Find where the given text appears and provide that cell's center as (x, y) coordinate. 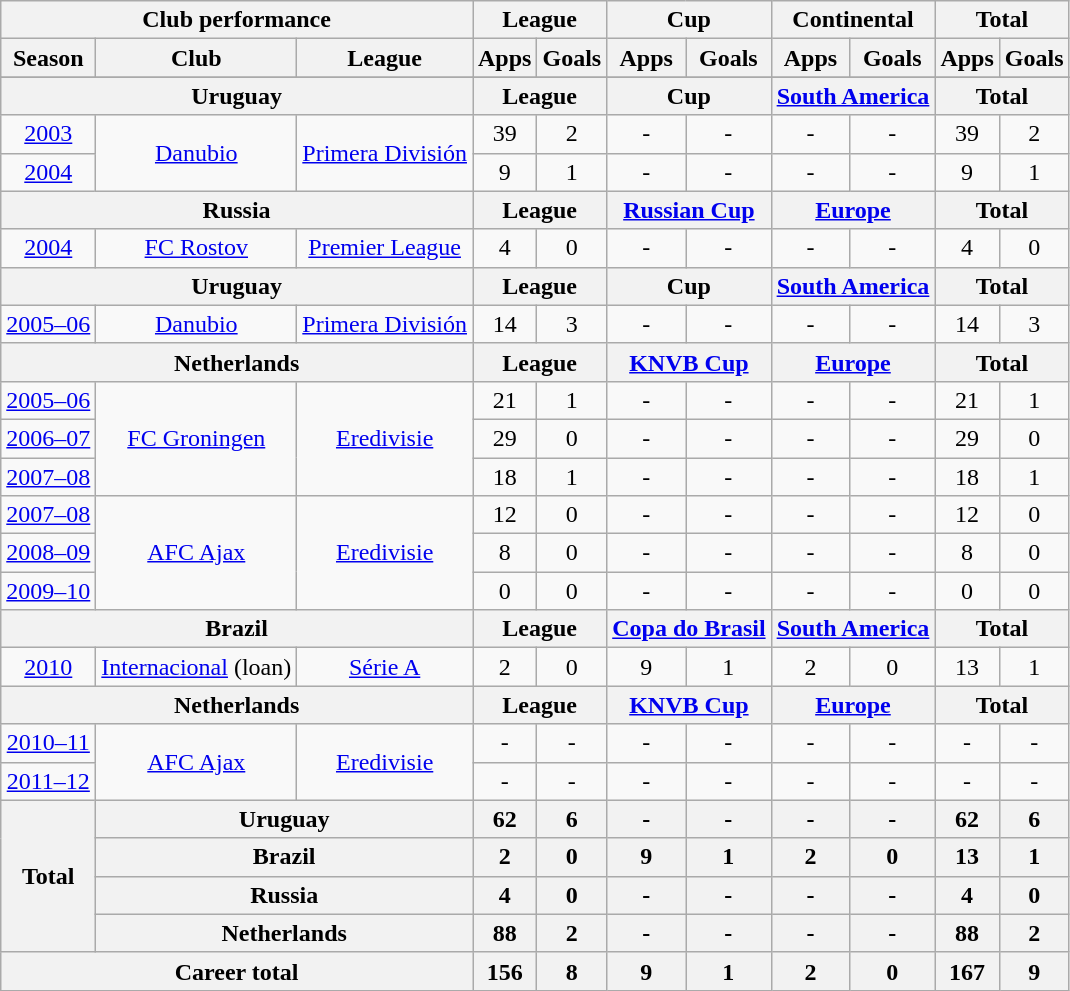
2010 (48, 667)
2008–09 (48, 553)
2010–11 (48, 743)
Career total (237, 971)
FC Groningen (196, 438)
167 (967, 971)
Continental (853, 20)
Internacional (loan) (196, 667)
2011–12 (48, 781)
Season (48, 58)
156 (504, 971)
Premier League (385, 248)
Club performance (237, 20)
Série A (385, 667)
2009–10 (48, 591)
FC Rostov (196, 248)
Copa do Brasil (689, 629)
Club (196, 58)
Russian Cup (689, 210)
2006–07 (48, 438)
2003 (48, 134)
